Search for the cell housing the specified text and yield its (x, y) center coordinate. 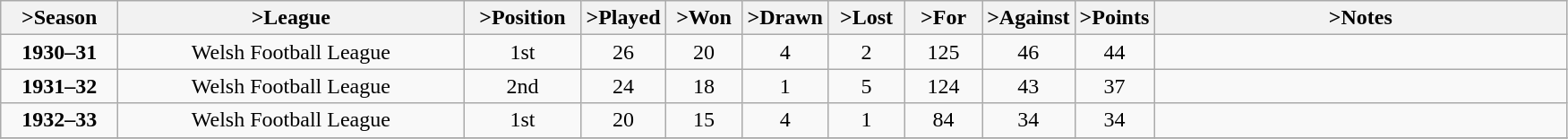
124 (944, 86)
>Lost (866, 18)
125 (944, 52)
>Notes (1361, 18)
1931–32 (59, 86)
37 (1114, 86)
15 (704, 120)
>Played (623, 18)
>Points (1114, 18)
1932–33 (59, 120)
>For (944, 18)
24 (623, 86)
>Won (704, 18)
18 (704, 86)
>League (291, 18)
5 (866, 86)
>Drawn (784, 18)
2 (866, 52)
26 (623, 52)
46 (1028, 52)
>Season (59, 18)
2nd (523, 86)
44 (1114, 52)
1930–31 (59, 52)
>Against (1028, 18)
84 (944, 120)
43 (1028, 86)
>Position (523, 18)
